Return [X, Y] of the center of cell containing provided text 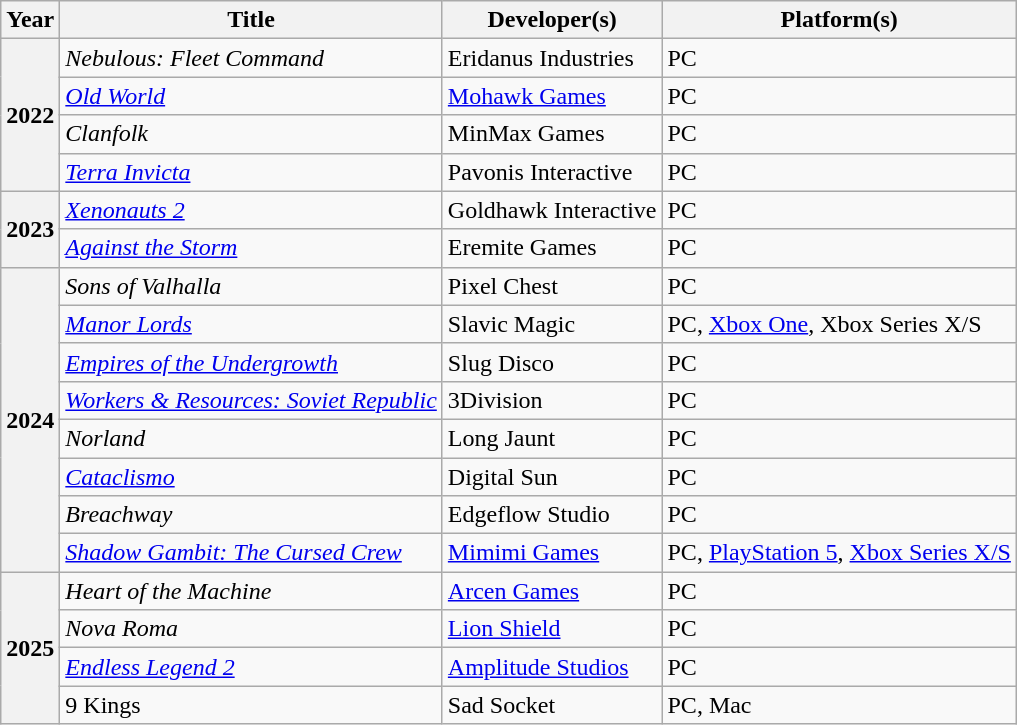
Developer(s) [552, 20]
Year [30, 20]
2023 [30, 229]
Workers & Resources: Soviet Republic [252, 400]
Goldhawk Interactive [552, 210]
Long Jaunt [552, 438]
2024 [30, 419]
Sad Socket [552, 705]
Platform(s) [839, 20]
Pixel Chest [552, 286]
Norland [252, 438]
Manor Lords [252, 324]
Nova Roma [252, 629]
Terra Invicta [252, 172]
PC, PlayStation 5, Xbox Series X/S [839, 553]
3Division [552, 400]
Arcen Games [552, 591]
Nebulous: Fleet Command [252, 58]
MinMax Games [552, 134]
Breachway [252, 515]
Clanfolk [252, 134]
Amplitude Studios [552, 667]
Eridanus Industries [552, 58]
Slavic Magic [552, 324]
Title [252, 20]
Mimimi Games [552, 553]
Xenonauts 2 [252, 210]
PC, Xbox One, Xbox Series X/S [839, 324]
Eremite Games [552, 248]
Digital Sun [552, 477]
2022 [30, 115]
2025 [30, 648]
Lion Shield [552, 629]
Slug Disco [552, 362]
Edgeflow Studio [552, 515]
Sons of Valhalla [252, 286]
Pavonis Interactive [552, 172]
Old World [252, 96]
9 Kings [252, 705]
PC, Mac [839, 705]
Heart of the Machine [252, 591]
Mohawk Games [552, 96]
Endless Legend 2 [252, 667]
Against the Storm [252, 248]
Empires of the Undergrowth [252, 362]
Cataclismo [252, 477]
Shadow Gambit: The Cursed Crew [252, 553]
